Search for the cell housing the specified text and yield its [X, Y] center coordinate. 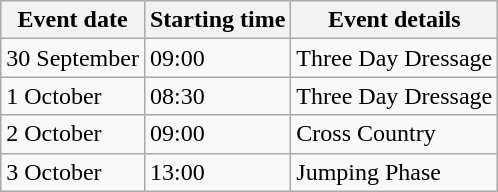
Event details [394, 20]
Event date [73, 20]
30 September [73, 58]
08:30 [217, 96]
Jumping Phase [394, 172]
Cross Country [394, 134]
2 October [73, 134]
1 October [73, 96]
13:00 [217, 172]
3 October [73, 172]
Starting time [217, 20]
